Locate the cell with the specified text and output its (X, Y) center coordinate. 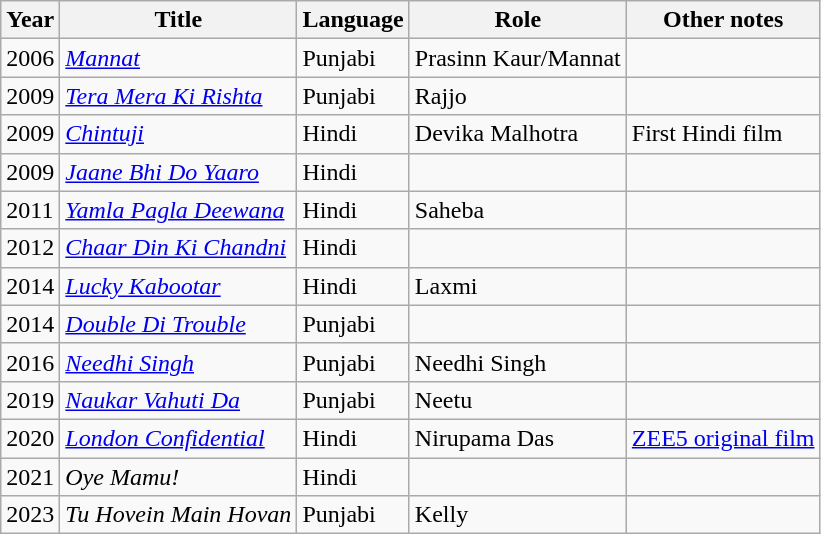
London Confidential (178, 438)
2023 (30, 515)
Other notes (723, 20)
Yamla Pagla Deewana (178, 210)
Role (518, 20)
2021 (30, 477)
Lucky Kabootar (178, 286)
Chaar Din Ki Chandni (178, 248)
Laxmi (518, 286)
Nirupama Das (518, 438)
2020 (30, 438)
2011 (30, 210)
Saheba (518, 210)
2016 (30, 362)
Rajjo (518, 96)
Neetu (518, 400)
Tera Mera Ki Rishta (178, 96)
Title (178, 20)
Tu Hovein Main Hovan (178, 515)
Language (353, 20)
2006 (30, 58)
Devika Malhotra (518, 134)
ZEE5 original film (723, 438)
Oye Mamu! (178, 477)
Double Di Trouble (178, 324)
Kelly (518, 515)
First Hindi film (723, 134)
Year (30, 20)
Jaane Bhi Do Yaaro (178, 172)
Prasinn Kaur/Mannat (518, 58)
Chintuji (178, 134)
Naukar Vahuti Da (178, 400)
2012 (30, 248)
Mannat (178, 58)
2019 (30, 400)
